Search for the cell housing the specified text and yield its (X, Y) center coordinate. 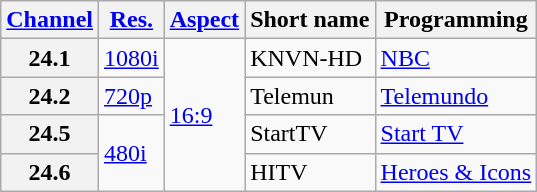
Start TV (456, 134)
Heroes & Icons (456, 172)
Channel (50, 20)
24.2 (50, 96)
1080i (132, 58)
24.6 (50, 172)
StartTV (310, 134)
Aspect (204, 20)
24.5 (50, 134)
Res. (132, 20)
Telemun (310, 96)
24.1 (50, 58)
720p (132, 96)
480i (132, 153)
KNVN-HD (310, 58)
HITV (310, 172)
Short name (310, 20)
Telemundo (456, 96)
Programming (456, 20)
NBC (456, 58)
16:9 (204, 115)
